Identify which cell holds the provided text, then report its (x, y) central coordinate. 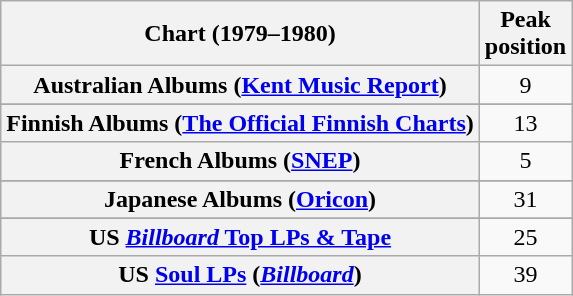
9 (525, 85)
Peakposition (525, 34)
25 (525, 237)
13 (525, 123)
Chart (1979–1980) (240, 34)
5 (525, 161)
French Albums (SNEP) (240, 161)
39 (525, 275)
Japanese Albums (Oricon) (240, 199)
Finnish Albums (The Official Finnish Charts) (240, 123)
US Soul LPs (Billboard) (240, 275)
31 (525, 199)
Australian Albums (Kent Music Report) (240, 85)
US Billboard Top LPs & Tape (240, 237)
